Determine the [x, y] coordinate at the center of the cell enclosing the given text.  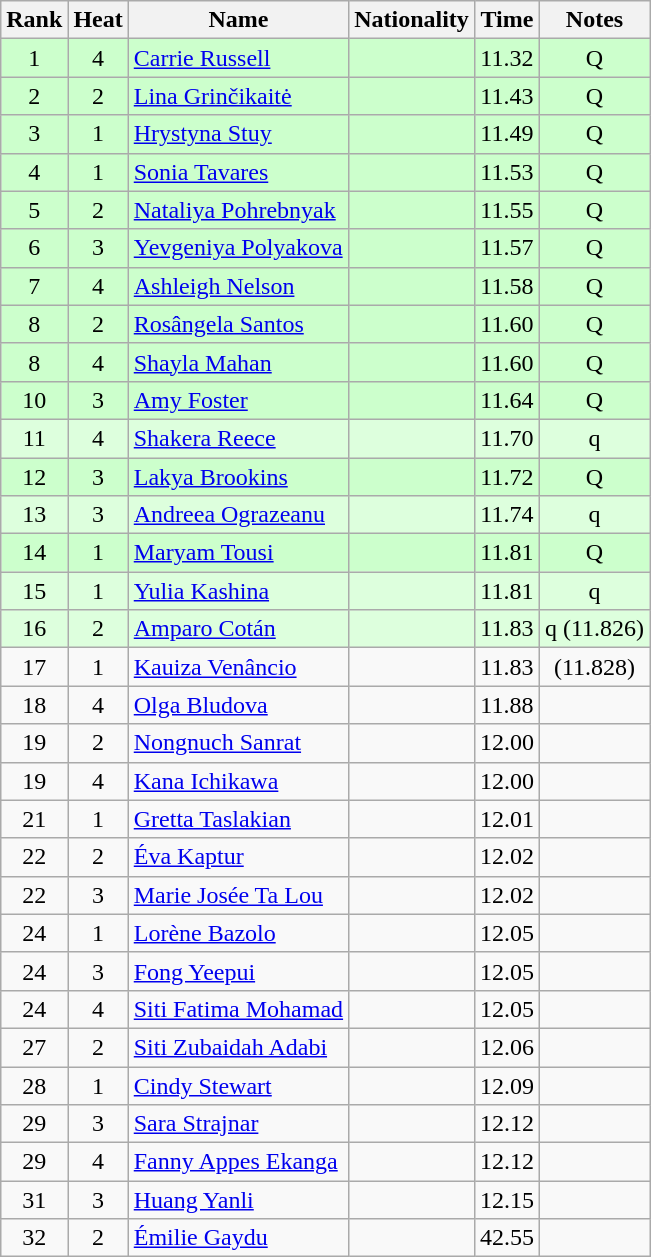
11.72 [506, 477]
Name [238, 20]
31 [34, 1200]
11.43 [506, 96]
Sonia Tavares [238, 172]
11.55 [506, 210]
27 [34, 1047]
Amparo Cotán [238, 629]
Lina Grinčikaitė [238, 96]
Kana Ichikawa [238, 781]
12.15 [506, 1200]
5 [34, 210]
11.57 [506, 248]
18 [34, 705]
Nationality [412, 20]
Rosângela Santos [238, 324]
Carrie Russell [238, 58]
Heat [98, 20]
Kauiza Venâncio [238, 667]
11.64 [506, 400]
Gretta Taslakian [238, 819]
Yevgeniya Polyakova [238, 248]
Ashleigh Nelson [238, 286]
Cindy Stewart [238, 1085]
28 [34, 1085]
11.49 [506, 134]
11 [34, 438]
Fong Yeepui [238, 971]
12.09 [506, 1085]
q (11.826) [594, 629]
(11.828) [594, 667]
13 [34, 515]
Lorène Bazolo [238, 933]
Shayla Mahan [238, 362]
Lakya Brookins [238, 477]
11.88 [506, 705]
Éva Kaptur [238, 857]
Time [506, 20]
Marie Josée Ta Lou [238, 895]
Fanny Appes Ekanga [238, 1162]
17 [34, 667]
12.01 [506, 819]
Shakera Reece [238, 438]
Maryam Tousi [238, 553]
Sara Strajnar [238, 1124]
Amy Foster [238, 400]
15 [34, 591]
14 [34, 553]
Siti Zubaidah Adabi [238, 1047]
11.53 [506, 172]
11.70 [506, 438]
Notes [594, 20]
Rank [34, 20]
16 [34, 629]
Huang Yanli [238, 1200]
Nongnuch Sanrat [238, 743]
11.32 [506, 58]
21 [34, 819]
Émilie Gaydu [238, 1238]
Hrystyna Stuy [238, 134]
Olga Bludova [238, 705]
Nataliya Pohrebnyak [238, 210]
Andreea Ograzeanu [238, 515]
6 [34, 248]
11.58 [506, 286]
32 [34, 1238]
7 [34, 286]
Yulia Kashina [238, 591]
12.06 [506, 1047]
Siti Fatima Mohamad [238, 1009]
10 [34, 400]
11.74 [506, 515]
12 [34, 477]
42.55 [506, 1238]
